Search for the cell housing the specified text and yield its (X, Y) center coordinate. 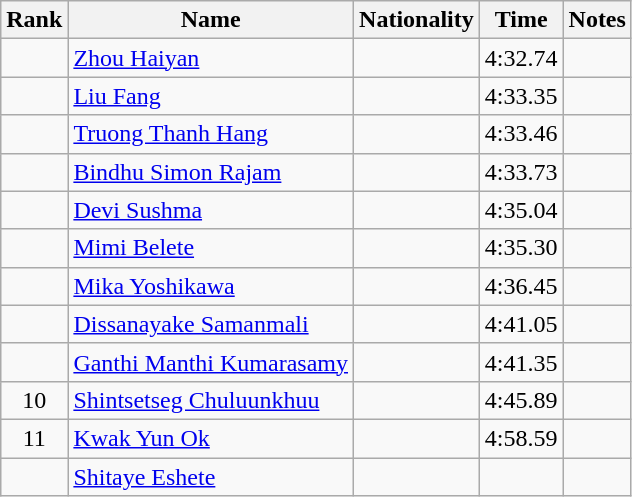
Rank (34, 20)
4:32.74 (521, 58)
Zhou Haiyan (211, 58)
Mika Yoshikawa (211, 286)
11 (34, 438)
Dissanayake Samanmali (211, 324)
4:41.05 (521, 324)
4:58.59 (521, 438)
Kwak Yun Ok (211, 438)
4:35.30 (521, 248)
Ganthi Manthi Kumarasamy (211, 362)
Shintsetseg Chuluunkhuu (211, 400)
4:45.89 (521, 400)
4:33.73 (521, 172)
Time (521, 20)
Name (211, 20)
Shitaye Eshete (211, 477)
Truong Thanh Hang (211, 134)
10 (34, 400)
4:33.46 (521, 134)
Nationality (417, 20)
4:33.35 (521, 96)
Devi Sushma (211, 210)
Mimi Belete (211, 248)
Notes (597, 20)
Liu Fang (211, 96)
4:41.35 (521, 362)
4:35.04 (521, 210)
4:36.45 (521, 286)
Bindhu Simon Rajam (211, 172)
